Extract the (X, Y) coordinate from the center of the cell holding the provided text.  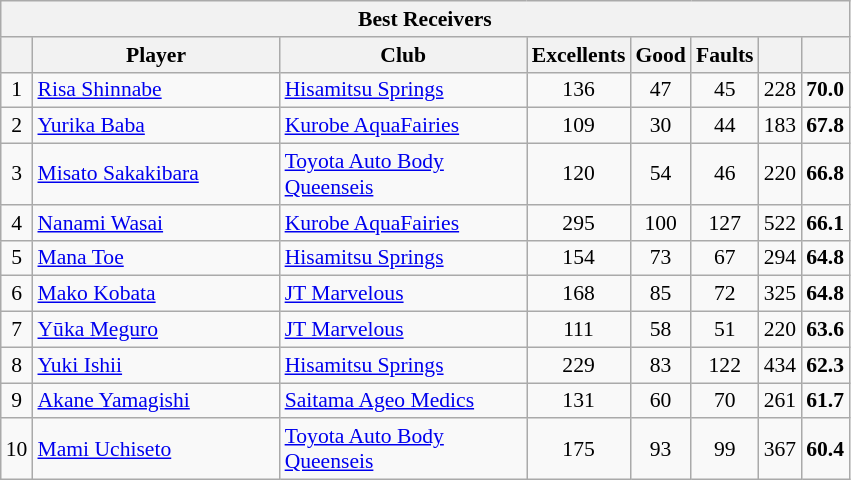
62.3 (825, 365)
63.6 (825, 330)
522 (780, 223)
66.1 (825, 223)
Faults (725, 55)
45 (725, 90)
Club (404, 55)
136 (579, 90)
4 (17, 223)
66.8 (825, 174)
Risa Shinnabe (156, 90)
Saitama Ageo Medics (404, 401)
61.7 (825, 401)
229 (579, 365)
Mako Kobata (156, 294)
Mami Uchiseto (156, 450)
Best Receivers (425, 19)
30 (660, 126)
Misato Sakakibara (156, 174)
122 (725, 365)
434 (780, 365)
228 (780, 90)
175 (579, 450)
10 (17, 450)
367 (780, 450)
Nanami Wasai (156, 223)
325 (780, 294)
6 (17, 294)
168 (579, 294)
60 (660, 401)
51 (725, 330)
Akane Yamagishi (156, 401)
44 (725, 126)
131 (579, 401)
67.8 (825, 126)
8 (17, 365)
83 (660, 365)
67 (725, 258)
154 (579, 258)
46 (725, 174)
70.0 (825, 90)
Player (156, 55)
294 (780, 258)
261 (780, 401)
2 (17, 126)
Excellents (579, 55)
93 (660, 450)
58 (660, 330)
127 (725, 223)
85 (660, 294)
7 (17, 330)
1 (17, 90)
Good (660, 55)
Yurika Baba (156, 126)
54 (660, 174)
5 (17, 258)
72 (725, 294)
99 (725, 450)
183 (780, 126)
111 (579, 330)
Yūka Meguro (156, 330)
9 (17, 401)
73 (660, 258)
3 (17, 174)
Yuki Ishii (156, 365)
120 (579, 174)
70 (725, 401)
Mana Toe (156, 258)
109 (579, 126)
47 (660, 90)
60.4 (825, 450)
100 (660, 223)
295 (579, 223)
